For the text-containing cell, return its midpoint in [X, Y] coordinate format. 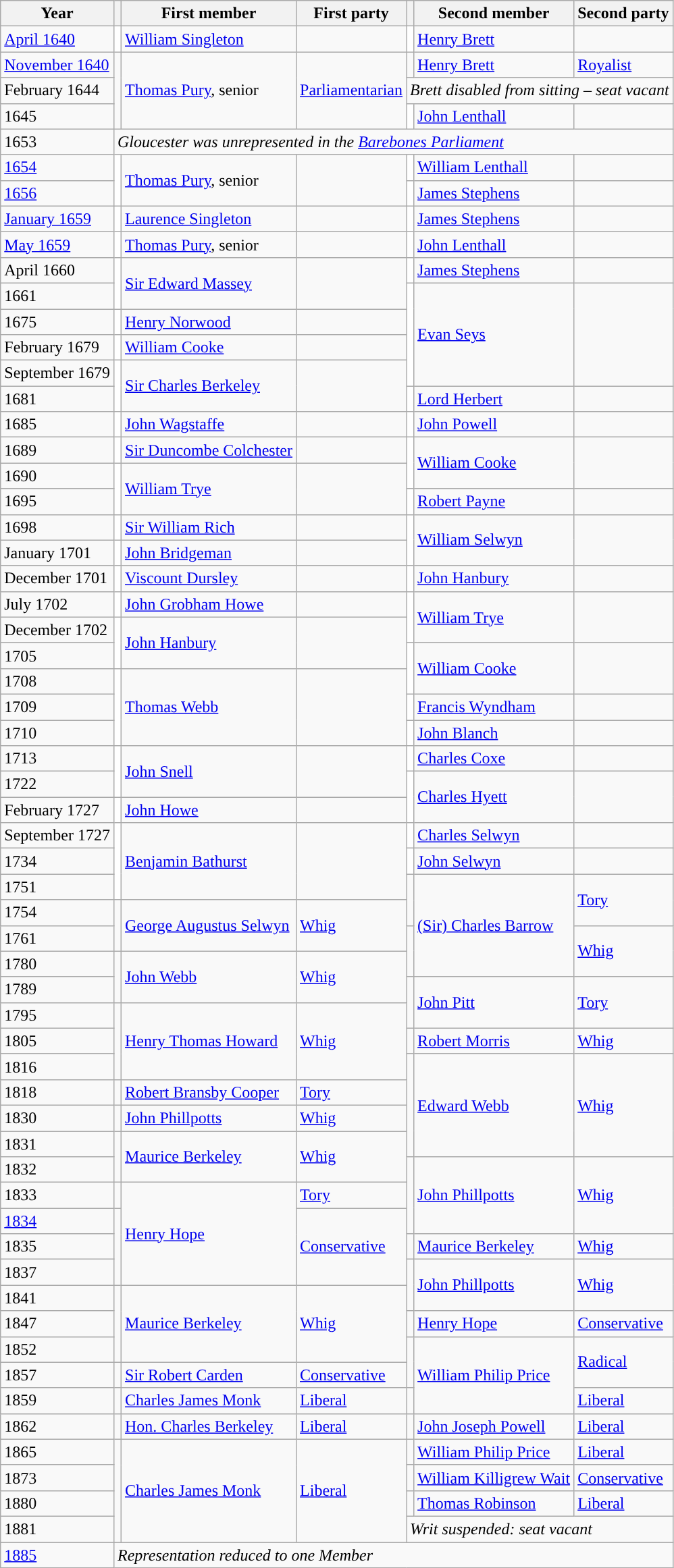
1761 [57, 938]
September 1679 [57, 373]
1708 [57, 681]
1818 [57, 1092]
William Killigrew Wait [494, 1478]
1865 [57, 1452]
John Blanch [494, 732]
Sir William Rich [209, 527]
May 1659 [57, 244]
Gloucester was unrepresented in the Barebones Parliament [393, 142]
Benjamin Bathurst [209, 861]
1816 [57, 1066]
John Powell [494, 425]
First member [209, 13]
1834 [57, 1221]
John Selwyn [494, 861]
Writ suspended: seat vacant [540, 1529]
Lord Herbert [494, 399]
1835 [57, 1247]
1852 [57, 1349]
1789 [57, 990]
1698 [57, 527]
John Joseph Powell [494, 1426]
John Webb [209, 977]
First party [351, 13]
Thomas Robinson [494, 1503]
1830 [57, 1118]
1847 [57, 1324]
Robert Bransby Cooper [209, 1092]
April 1660 [57, 270]
Edward Webb [494, 1105]
John Wagstaffe [209, 425]
April 1640 [57, 39]
1705 [57, 655]
Henry Norwood [209, 322]
1795 [57, 1015]
John Howe [209, 810]
Brett disabled from sitting – seat vacant [540, 90]
Viscount Dursley [209, 578]
January 1659 [57, 219]
Laurence Singleton [209, 219]
1837 [57, 1272]
Robert Morris [494, 1041]
William Lenthall [494, 167]
1754 [57, 913]
1873 [57, 1478]
John Grobham Howe [209, 604]
1675 [57, 322]
George Augustus Selwyn [209, 925]
1653 [57, 142]
Year [57, 13]
1685 [57, 425]
February 1644 [57, 90]
January 1701 [57, 553]
February 1679 [57, 348]
Sir Duncombe Colchester [209, 450]
1880 [57, 1503]
Thomas Webb [209, 707]
1881 [57, 1529]
Second member [494, 13]
1734 [57, 861]
1710 [57, 732]
1713 [57, 759]
December 1701 [57, 578]
Evan Seys [494, 334]
Second party [623, 13]
Sir Robert Carden [209, 1375]
1859 [57, 1401]
1832 [57, 1170]
John Pitt [494, 1002]
William Singleton [209, 39]
December 1702 [57, 630]
1645 [57, 116]
1841 [57, 1298]
Parliamentarian [351, 90]
Charles Hyett [494, 797]
July 1702 [57, 604]
Charles Selwyn [494, 836]
Francis Wyndham [494, 707]
1805 [57, 1041]
1689 [57, 450]
1695 [57, 502]
1690 [57, 476]
(Sir) Charles Barrow [494, 925]
1751 [57, 887]
1661 [57, 296]
Radical [623, 1362]
September 1727 [57, 836]
John Snell [209, 772]
1857 [57, 1375]
Hon. Charles Berkeley [209, 1426]
Royalist [623, 65]
1780 [57, 964]
1681 [57, 399]
Sir Charles Berkeley [209, 386]
1885 [57, 1555]
1709 [57, 707]
Henry Thomas Howard [209, 1041]
1831 [57, 1144]
1722 [57, 784]
Representation reduced to one Member [393, 1555]
1656 [57, 193]
1862 [57, 1426]
Charles Coxe [494, 759]
1654 [57, 167]
Sir Edward Massey [209, 283]
November 1640 [57, 65]
Robert Payne [494, 502]
February 1727 [57, 810]
William Selwyn [494, 540]
John Bridgeman [209, 553]
1833 [57, 1195]
